Output the (X, Y) coordinate of the center of the cell containing the given text.  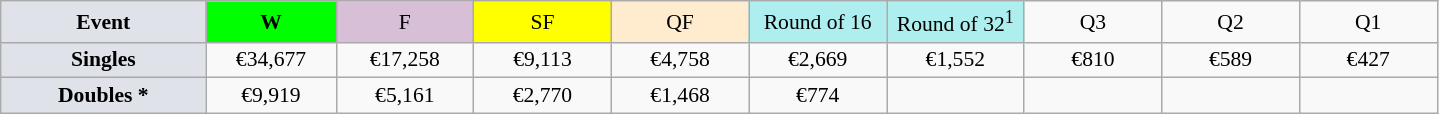
Event (104, 22)
Round of 16 (818, 22)
Q1 (1368, 22)
€4,758 (680, 60)
€17,258 (405, 60)
W (271, 22)
€34,677 (271, 60)
€427 (1368, 60)
Round of 321 (955, 22)
€589 (1231, 60)
QF (680, 22)
€2,770 (543, 96)
Doubles * (104, 96)
€5,161 (405, 96)
F (405, 22)
€1,468 (680, 96)
SF (543, 22)
€9,113 (543, 60)
€810 (1093, 60)
Q2 (1231, 22)
€1,552 (955, 60)
€774 (818, 96)
€2,669 (818, 60)
Q3 (1093, 22)
Singles (104, 60)
€9,919 (271, 96)
